Identify which cell holds the provided text, then report its (x, y) central coordinate. 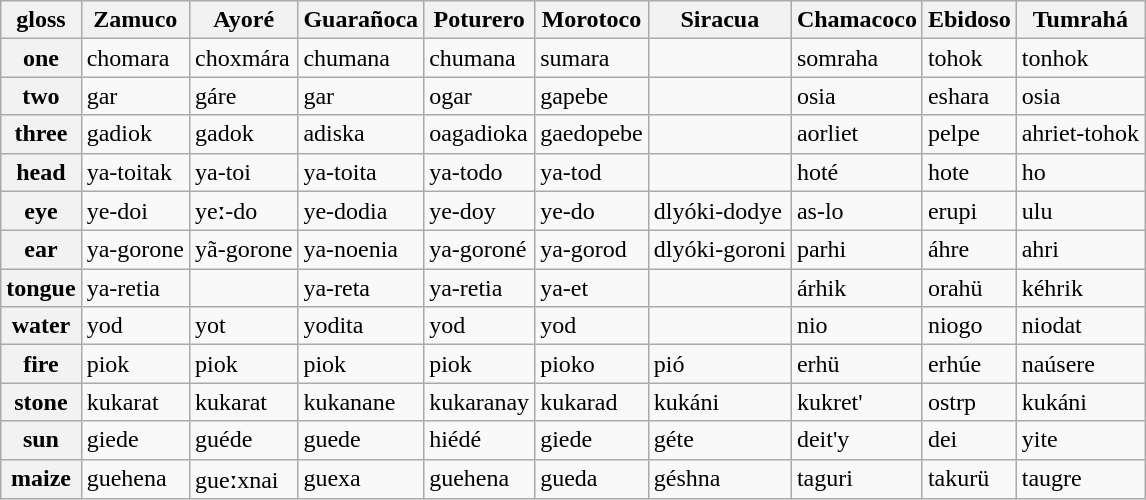
ye-dodia (361, 211)
nio (856, 326)
as-lo (856, 211)
ya-reta (361, 288)
dei (969, 440)
dlyóki-goroni (720, 250)
ya-tod (592, 172)
gáre (244, 96)
géshna (720, 479)
ya-gorod (592, 250)
árhik (856, 288)
gaedopebe (592, 134)
adiska (361, 134)
hoté (856, 172)
ya-toitak (135, 172)
Ebidoso (969, 20)
takurü (969, 479)
one (41, 58)
head (41, 172)
guéde (244, 440)
aorliet (856, 134)
tohok (969, 58)
sumara (592, 58)
Ayoré (244, 20)
erhü (856, 364)
Tumrahá (1080, 20)
pioko (592, 364)
somraha (856, 58)
ya-gorone (135, 250)
fire (41, 364)
Guarañoca (361, 20)
kukret' (856, 402)
ho (1080, 172)
yite (1080, 440)
áhre (969, 250)
sun (41, 440)
parhi (856, 250)
gloss (41, 20)
ye-doi (135, 211)
yeː-do (244, 211)
gadiok (135, 134)
eshara (969, 96)
orahü (969, 288)
pelpe (969, 134)
guexa (361, 479)
deit'y (856, 440)
Chamacoco (856, 20)
gueda (592, 479)
yodita (361, 326)
Morotoco (592, 20)
taugre (1080, 479)
kéhrik (1080, 288)
hote (969, 172)
naúsere (1080, 364)
gapebe (592, 96)
two (41, 96)
Poturero (480, 20)
yot (244, 326)
ostrp (969, 402)
tonhok (1080, 58)
erupi (969, 211)
taguri (856, 479)
kukarad (592, 402)
ya-toi (244, 172)
water (41, 326)
stone (41, 402)
ya-et (592, 288)
niogo (969, 326)
pió (720, 364)
ya-noenia (361, 250)
kukanane (361, 402)
eye (41, 211)
géte (720, 440)
ear (41, 250)
Zamuco (135, 20)
yã-gorone (244, 250)
guede (361, 440)
ogar (480, 96)
choxmára (244, 58)
niodat (1080, 326)
ulu (1080, 211)
gueːxnai (244, 479)
ya-toita (361, 172)
ahri (1080, 250)
maize (41, 479)
ye-doy (480, 211)
three (41, 134)
ya-todo (480, 172)
hiédé (480, 440)
ya-goroné (480, 250)
dlyóki-dodye (720, 211)
kukaranay (480, 402)
chomara (135, 58)
erhúe (969, 364)
ye-do (592, 211)
Siracua (720, 20)
oagadioka (480, 134)
gadok (244, 134)
tongue (41, 288)
ahriet-tohok (1080, 134)
